Return [x, y] of the center of cell containing provided text 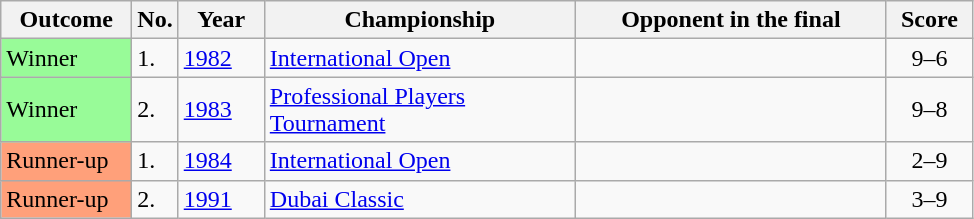
9–8 [929, 110]
No. [155, 20]
Championship [420, 20]
2–9 [929, 161]
Professional Players Tournament [420, 110]
1984 [221, 161]
3–9 [929, 199]
Outcome [66, 20]
Score [929, 20]
Opponent in the final [730, 20]
9–6 [929, 58]
Year [221, 20]
1982 [221, 58]
1991 [221, 199]
Dubai Classic [420, 199]
1983 [221, 110]
